Scan for the cell matching the given text and deliver its (X, Y) coordinate at center. 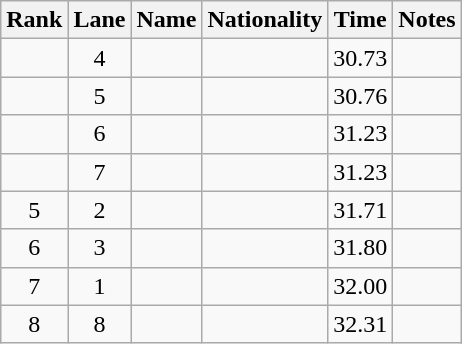
Notes (427, 20)
32.31 (360, 324)
4 (100, 58)
2 (100, 210)
3 (100, 248)
Nationality (265, 20)
Lane (100, 20)
Rank (34, 20)
30.73 (360, 58)
1 (100, 286)
32.00 (360, 286)
Name (166, 20)
31.71 (360, 210)
31.80 (360, 248)
30.76 (360, 96)
Time (360, 20)
